Output the [x, y] coordinate of the center of the cell containing the given text.  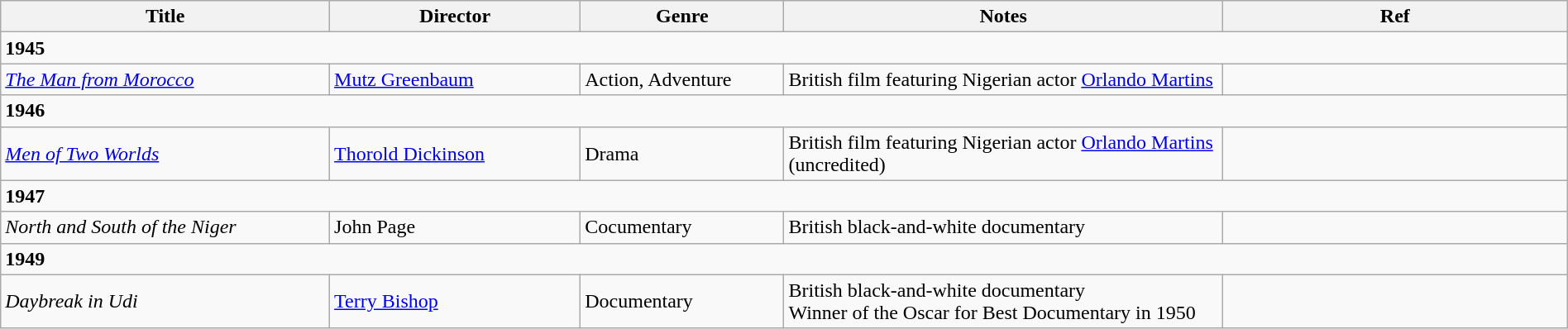
Cocumentary [682, 227]
North and South of the Niger [165, 227]
Title [165, 17]
Daybreak in Udi [165, 301]
Thorold Dickinson [455, 154]
1949 [784, 259]
Notes [1003, 17]
Men of Two Worlds [165, 154]
Mutz Greenbaum [455, 79]
Documentary [682, 301]
Action, Adventure [682, 79]
Terry Bishop [455, 301]
British film featuring Nigerian actor Orlando Martins [1003, 79]
British black-and-white documentaryWinner of the Oscar for Best Documentary in 1950 [1003, 301]
British film featuring Nigerian actor Orlando Martins (uncredited) [1003, 154]
1946 [784, 111]
John Page [455, 227]
Ref [1394, 17]
1947 [784, 196]
The Man from Morocco [165, 79]
Director [455, 17]
Drama [682, 154]
Genre [682, 17]
1945 [784, 48]
British black-and-white documentary [1003, 227]
